Determine the (X, Y) coordinate at the center of the cell enclosing the given text.  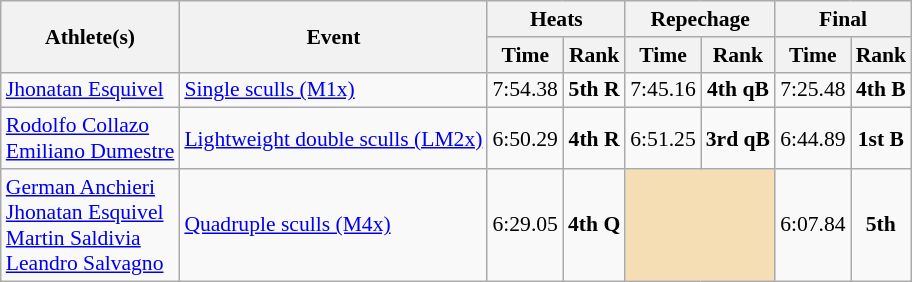
3rd qB (738, 138)
Quadruple sculls (M4x) (333, 225)
German AnchieriJhonatan EsquivelMartin SaldiviaLeandro Salvagno (90, 225)
6:51.25 (662, 138)
Single sculls (M1x) (333, 90)
5th R (594, 90)
6:29.05 (524, 225)
Heats (556, 19)
4th Q (594, 225)
Jhonatan Esquivel (90, 90)
Repechage (700, 19)
Rodolfo CollazoEmiliano Dumestre (90, 138)
1st B (882, 138)
6:44.89 (812, 138)
4th R (594, 138)
5th (882, 225)
6:07.84 (812, 225)
Event (333, 36)
7:54.38 (524, 90)
4th B (882, 90)
4th qB (738, 90)
Lightweight double sculls (LM2x) (333, 138)
Athlete(s) (90, 36)
7:45.16 (662, 90)
6:50.29 (524, 138)
Final (843, 19)
7:25.48 (812, 90)
